Locate the cell with the specified text and output its [X, Y] center coordinate. 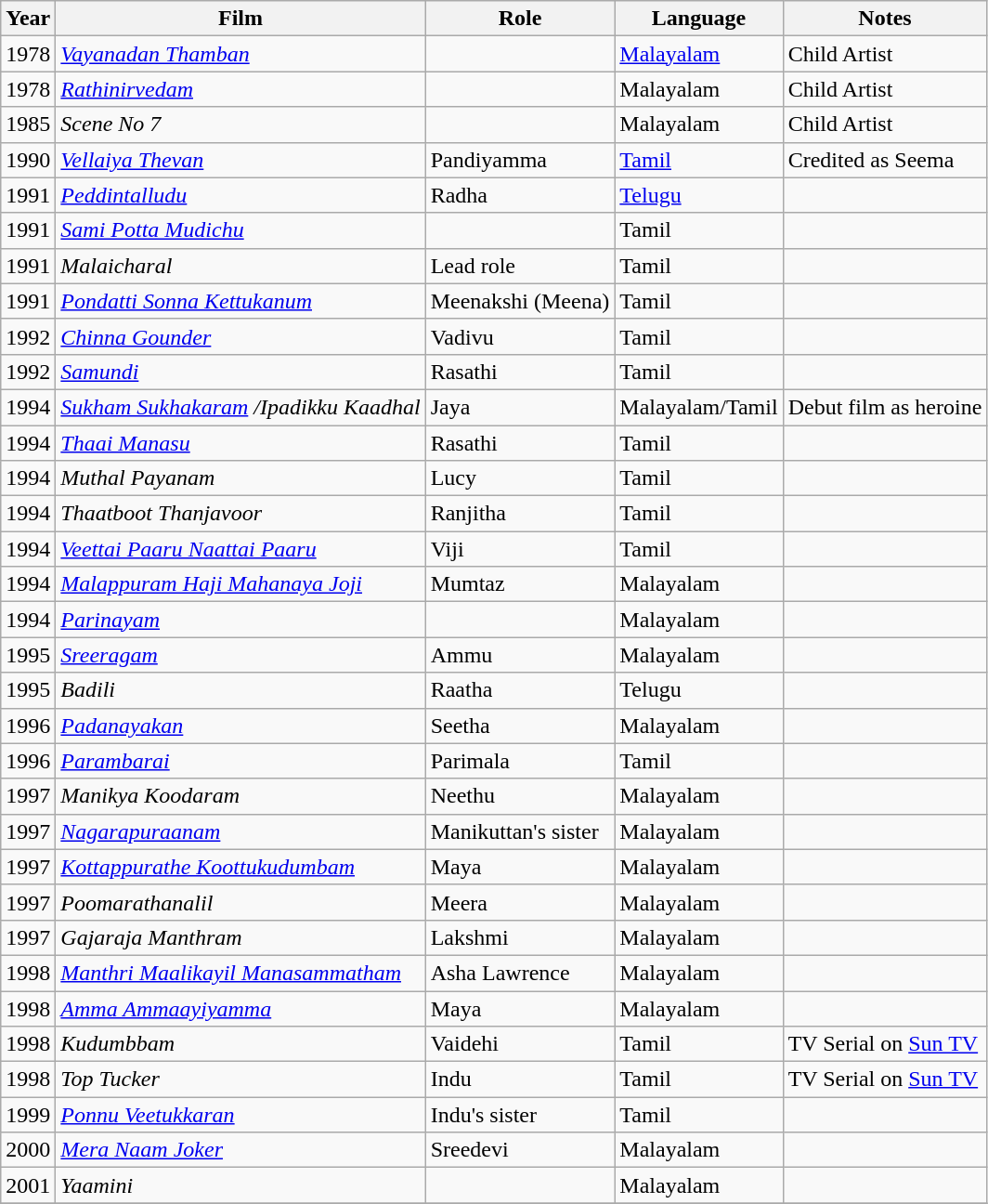
Neethu [520, 796]
Lucy [520, 478]
Notes [885, 19]
Debut film as heroine [885, 407]
2001 [28, 1185]
Indu's sister [520, 1115]
Meera [520, 902]
Samundi [240, 372]
Scene No 7 [240, 124]
Malayalam/Tamil [698, 407]
Vayanadan Thamban [240, 54]
Film [240, 19]
Meenakshi (Meena) [520, 301]
1999 [28, 1115]
Badili [240, 690]
Kudumbbam [240, 1044]
Mera Naam Joker [240, 1150]
Viji [520, 549]
Raatha [520, 690]
Indu [520, 1080]
Amma Ammaayiyamma [240, 1008]
Language [698, 19]
Parambarai [240, 761]
Nagarapuraanam [240, 831]
Credited as Seema [885, 160]
Asha Lawrence [520, 973]
Year [28, 19]
Manthri Maalikayil Manasammatham [240, 973]
Ponnu Veetukkaran [240, 1115]
Mumtaz [520, 584]
Thaatboot Thanjavoor [240, 514]
Sukham Sukhakaram /Ipadikku Kaadhal [240, 407]
Manikya Koodaram [240, 796]
Parinayam [240, 620]
Rathinirvedam [240, 89]
Yaamini [240, 1185]
1985 [28, 124]
Ranjitha [520, 514]
Chinna Gounder [240, 336]
Peddintalludu [240, 195]
Sami Potta Mudichu [240, 230]
Top Tucker [240, 1080]
Veettai Paaru Naattai Paaru [240, 549]
Lead role [520, 266]
Jaya [520, 407]
Ammu [520, 655]
Manikuttan's sister [520, 831]
Vellaiya Thevan [240, 160]
Seetha [520, 726]
1990 [28, 160]
Padanayakan [240, 726]
Pandiyamma [520, 160]
Radha [520, 195]
Malaicharal [240, 266]
Vadivu [520, 336]
2000 [28, 1150]
Muthal Payanam [240, 478]
Gajaraja Manthram [240, 937]
Vaidehi [520, 1044]
Pondatti Sonna Kettukanum [240, 301]
Kottappurathe Koottukudumbam [240, 867]
Sreedevi [520, 1150]
Sreeragam [240, 655]
Role [520, 19]
Malappuram Haji Mahanaya Joji [240, 584]
Parimala [520, 761]
Poomarathanalil [240, 902]
Thaai Manasu [240, 443]
Lakshmi [520, 937]
